Detect which cell encompasses the target text, then output its (x, y) center coordinate. 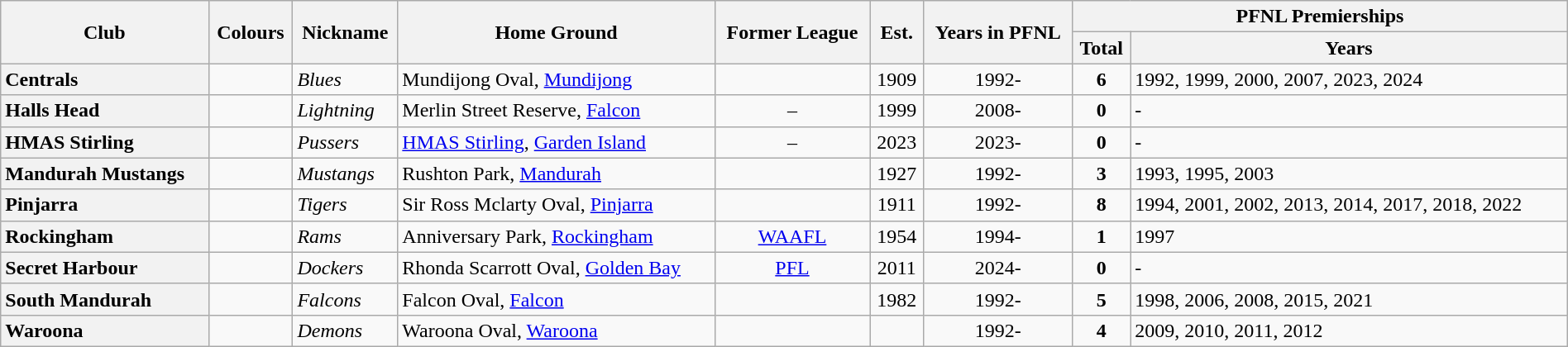
Lightning (346, 111)
WAAFL (792, 236)
Rockingham (104, 236)
Rushton Park, Mandurah (556, 173)
1911 (896, 205)
Mandurah Mustangs (104, 173)
Dockers (346, 268)
1994- (998, 236)
1994, 2001, 2002, 2013, 2014, 2017, 2018, 2022 (1350, 205)
HMAS Stirling, Garden Island (556, 142)
4 (1102, 330)
1 (1102, 236)
5 (1102, 299)
6 (1102, 79)
Merlin Street Reserve, Falcon (556, 111)
1999 (896, 111)
Est. (896, 32)
Pussers (346, 142)
2011 (896, 268)
HMAS Stirling (104, 142)
Mustangs (346, 173)
Halls Head (104, 111)
Club (104, 32)
Former League (792, 32)
8 (1102, 205)
2023 (896, 142)
2009, 2010, 2011, 2012 (1350, 330)
Falcons (346, 299)
PFNL Premierships (1320, 17)
Years in PFNL (998, 32)
Anniversary Park, Rockingham (556, 236)
Falcon Oval, Falcon (556, 299)
Rams (346, 236)
1954 (896, 236)
Waroona (104, 330)
Years (1350, 48)
Mundijong Oval, Mundijong (556, 79)
1982 (896, 299)
Sir Ross Mclarty Oval, Pinjarra (556, 205)
Secret Harbour (104, 268)
Nickname (346, 32)
3 (1102, 173)
Total (1102, 48)
Rhonda Scarrott Oval, Golden Bay (556, 268)
South Mandurah (104, 299)
1992, 1999, 2000, 2007, 2023, 2024 (1350, 79)
Pinjarra (104, 205)
1909 (896, 79)
Colours (251, 32)
Centrals (104, 79)
Blues (346, 79)
PFL (792, 268)
1998, 2006, 2008, 2015, 2021 (1350, 299)
1927 (896, 173)
2024- (998, 268)
Home Ground (556, 32)
1993, 1995, 2003 (1350, 173)
Waroona Oval, Waroona (556, 330)
Demons (346, 330)
2008- (998, 111)
1997 (1350, 236)
2023- (998, 142)
Tigers (346, 205)
